Detect which cell encompasses the target text, then output its (X, Y) center coordinate. 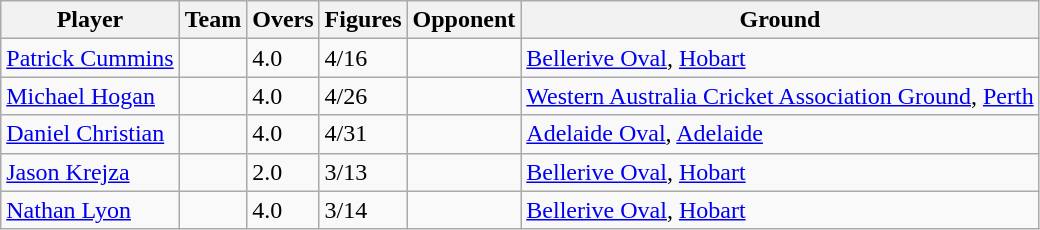
4/16 (363, 58)
Daniel Christian (90, 134)
Patrick Cummins (90, 58)
Nathan Lyon (90, 210)
4/31 (363, 134)
Adelaide Oval, Adelaide (780, 134)
Team (213, 20)
Player (90, 20)
3/14 (363, 210)
3/13 (363, 172)
Overs (283, 20)
4/26 (363, 96)
Opponent (464, 20)
Jason Krejza (90, 172)
Figures (363, 20)
2.0 (283, 172)
Michael Hogan (90, 96)
Ground (780, 20)
Western Australia Cricket Association Ground, Perth (780, 96)
